Scan for the cell matching the given text and deliver its [x, y] coordinate at center. 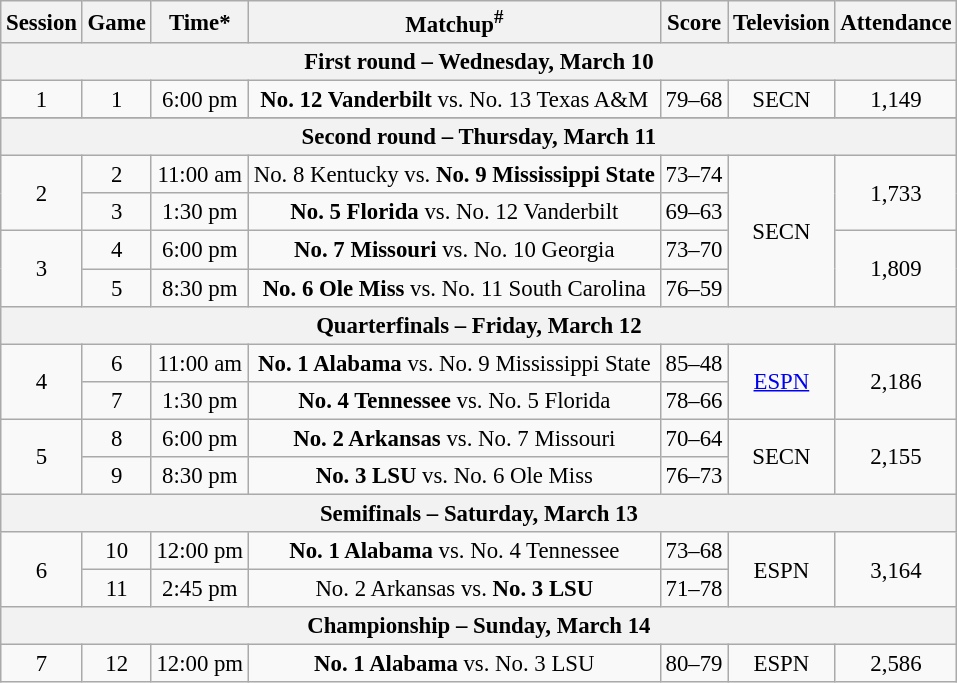
80–79 [694, 664]
No. 7 Missouri vs. No. 10 Georgia [454, 250]
79–68 [694, 100]
3,164 [896, 570]
No. 1 Alabama vs. No. 9 Mississippi State [454, 363]
85–48 [694, 363]
10 [116, 551]
11 [116, 588]
69–63 [694, 213]
2,186 [896, 382]
No. 8 Kentucky vs. No. 9 Mississippi State [454, 175]
Championship – Sunday, March 14 [479, 626]
9 [116, 476]
No. 5 Florida vs. No. 12 Vanderbilt [454, 213]
No. 2 Arkansas vs. No. 7 Missouri [454, 438]
1,809 [896, 268]
No. 4 Tennessee vs. No. 5 Florida [454, 400]
Semifinals – Saturday, March 13 [479, 513]
73–74 [694, 175]
Television [782, 22]
70–64 [694, 438]
2,586 [896, 664]
Session [42, 22]
2,155 [896, 456]
No. 2 Arkansas vs. No. 3 LSU [454, 588]
76–59 [694, 288]
1,733 [896, 194]
Matchup# [454, 22]
Score [694, 22]
Game [116, 22]
First round – Wednesday, March 10 [479, 62]
No. 12 Vanderbilt vs. No. 13 Texas A&M [454, 100]
No. 6 Ole Miss vs. No. 11 South Carolina [454, 288]
Time* [200, 22]
76–73 [694, 476]
1,149 [896, 100]
No. 1 Alabama vs. No. 4 Tennessee [454, 551]
71–78 [694, 588]
No. 1 Alabama vs. No. 3 LSU [454, 664]
73–70 [694, 250]
Attendance [896, 22]
12 [116, 664]
8 [116, 438]
73–68 [694, 551]
2:45 pm [200, 588]
78–66 [694, 400]
Second round – Thursday, March 11 [479, 137]
No. 3 LSU vs. No. 6 Ole Miss [454, 476]
Quarterfinals – Friday, March 12 [479, 325]
